From the cell containing the given text, extract its center point as (x, y) coordinate. 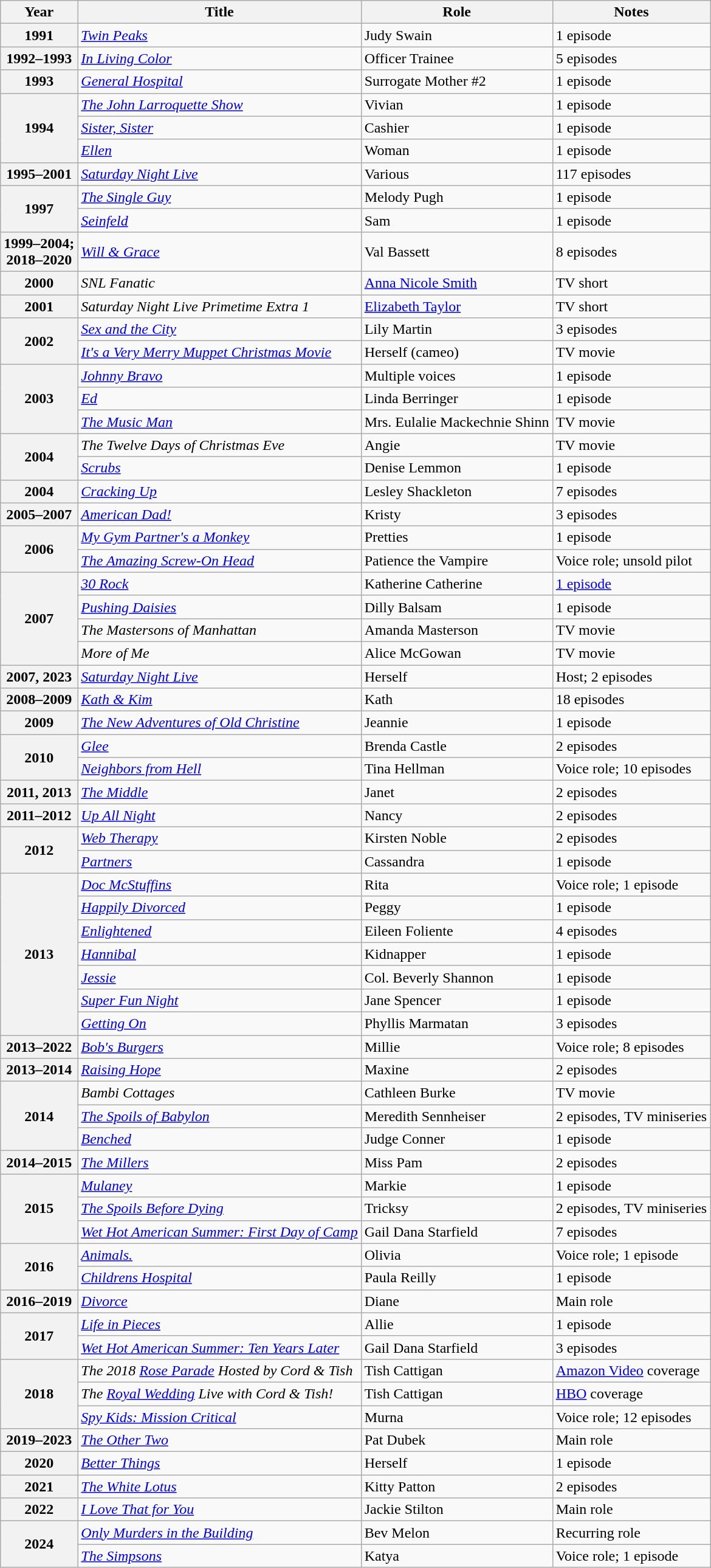
Voice role; 10 episodes (631, 769)
1992–1993 (39, 58)
The John Larroquette Show (219, 105)
Paula Reilly (457, 1278)
5 episodes (631, 58)
Seinfeld (219, 220)
Kath (457, 700)
Pretties (457, 537)
My Gym Partner's a Monkey (219, 537)
It's a Very Merry Muppet Christmas Movie (219, 353)
Anna Nicole Smith (457, 283)
Lily Martin (457, 330)
117 episodes (631, 174)
The Millers (219, 1162)
Up All Night (219, 815)
Jeannie (457, 723)
Sex and the City (219, 330)
Life in Pieces (219, 1324)
Amanda Masterson (457, 630)
2007 (39, 618)
HBO coverage (631, 1394)
2005–2007 (39, 514)
2003 (39, 399)
Vivian (457, 105)
Neighbors from Hell (219, 769)
Surrogate Mother #2 (457, 81)
General Hospital (219, 81)
The New Adventures of Old Christine (219, 723)
Eileen Foliente (457, 931)
In Living Color (219, 58)
Melody Pugh (457, 197)
1997 (39, 209)
2013 (39, 954)
30 Rock (219, 584)
Jane Spencer (457, 1000)
SNL Fanatic (219, 283)
Wet Hot American Summer: First Day of Camp (219, 1232)
The Middle (219, 792)
Cathleen Burke (457, 1093)
The Twelve Days of Christmas Eve (219, 445)
Benched (219, 1139)
2013–2014 (39, 1070)
Bambi Cottages (219, 1093)
The Amazing Screw-On Head (219, 561)
Partners (219, 862)
Animals. (219, 1255)
2024 (39, 1544)
Getting On (219, 1023)
1999–2004;2018–2020 (39, 252)
Elizabeth Taylor (457, 306)
American Dad! (219, 514)
Divorce (219, 1301)
Voice role; 8 episodes (631, 1046)
Spy Kids: Mission Critical (219, 1417)
Col. Beverly Shannon (457, 977)
Better Things (219, 1463)
Doc McStuffins (219, 885)
Woman (457, 151)
Kidnapper (457, 954)
Only Murders in the Building (219, 1533)
2022 (39, 1510)
2000 (39, 283)
2013–2022 (39, 1046)
Markie (457, 1186)
Title (219, 12)
Glee (219, 746)
Pat Dubek (457, 1440)
Multiple voices (457, 376)
Ed (219, 399)
Wet Hot American Summer: Ten Years Later (219, 1347)
Voice role; 12 episodes (631, 1417)
Cassandra (457, 862)
2021 (39, 1487)
Super Fun Night (219, 1000)
Rita (457, 885)
More of Me (219, 653)
2019–2023 (39, 1440)
Herself (cameo) (457, 353)
2016 (39, 1266)
2020 (39, 1463)
Saturday Night Live Primetime Extra 1 (219, 306)
Role (457, 12)
Patience the Vampire (457, 561)
2014–2015 (39, 1162)
Angie (457, 445)
The Royal Wedding Live with Cord & Tish! (219, 1394)
Tina Hellman (457, 769)
Hannibal (219, 954)
Childrens Hospital (219, 1278)
The Single Guy (219, 197)
Allie (457, 1324)
2011, 2013 (39, 792)
Notes (631, 12)
Scrubs (219, 468)
Year (39, 12)
Judy Swain (457, 35)
2007, 2023 (39, 677)
2011–2012 (39, 815)
1994 (39, 128)
The Other Two (219, 1440)
Amazon Video coverage (631, 1370)
Kitty Patton (457, 1487)
The White Lotus (219, 1487)
Nancy (457, 815)
Val Bassett (457, 252)
2001 (39, 306)
Katherine Catherine (457, 584)
Ellen (219, 151)
Johnny Bravo (219, 376)
The Spoils of Babylon (219, 1116)
Kath & Kim (219, 700)
2015 (39, 1209)
Raising Hope (219, 1070)
Alice McGowan (457, 653)
Jessie (219, 977)
Tricksy (457, 1209)
Janet (457, 792)
Sam (457, 220)
Enlightened (219, 931)
Mulaney (219, 1186)
18 episodes (631, 700)
Cashier (457, 128)
Linda Berringer (457, 399)
4 episodes (631, 931)
Bev Melon (457, 1533)
Officer Trainee (457, 58)
Meredith Sennheiser (457, 1116)
Brenda Castle (457, 746)
1995–2001 (39, 174)
2018 (39, 1394)
Diane (457, 1301)
Denise Lemmon (457, 468)
2016–2019 (39, 1301)
Various (457, 174)
1991 (39, 35)
I Love That for You (219, 1510)
Judge Conner (457, 1139)
2010 (39, 758)
Twin Peaks (219, 35)
Dilly Balsam (457, 607)
Katya (457, 1556)
Pushing Daisies (219, 607)
2009 (39, 723)
The Simpsons (219, 1556)
Sister, Sister (219, 128)
The Mastersons of Manhattan (219, 630)
Voice role; unsold pilot (631, 561)
Will & Grace (219, 252)
Peggy (457, 908)
Miss Pam (457, 1162)
Mrs. Eulalie Mackechnie Shinn (457, 422)
Web Therapy (219, 838)
Murna (457, 1417)
The 2018 Rose Parade Hosted by Cord & Tish (219, 1370)
8 episodes (631, 252)
2017 (39, 1336)
Millie (457, 1046)
Cracking Up (219, 491)
Happily Divorced (219, 908)
1993 (39, 81)
2012 (39, 850)
Bob's Burgers (219, 1046)
Phyllis Marmatan (457, 1023)
Kristy (457, 514)
2008–2009 (39, 700)
2006 (39, 549)
Maxine (457, 1070)
2014 (39, 1116)
Host; 2 episodes (631, 677)
Kirsten Noble (457, 838)
Recurring role (631, 1533)
Jackie Stilton (457, 1510)
The Music Man (219, 422)
Lesley Shackleton (457, 491)
Olivia (457, 1255)
2002 (39, 341)
The Spoils Before Dying (219, 1209)
